Pinpoint the cell where the given text exists, returning its [x, y] midpoint coordinate. 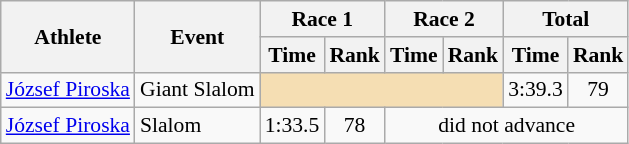
3:39.3 [536, 90]
79 [598, 90]
Giant Slalom [198, 90]
Total [566, 19]
Slalom [198, 126]
Athlete [68, 36]
Race 2 [444, 19]
did not advance [506, 126]
Event [198, 36]
78 [354, 126]
1:33.5 [292, 126]
Race 1 [322, 19]
